Return the [X, Y] coordinate for the center point of the cell that contains the specified text.  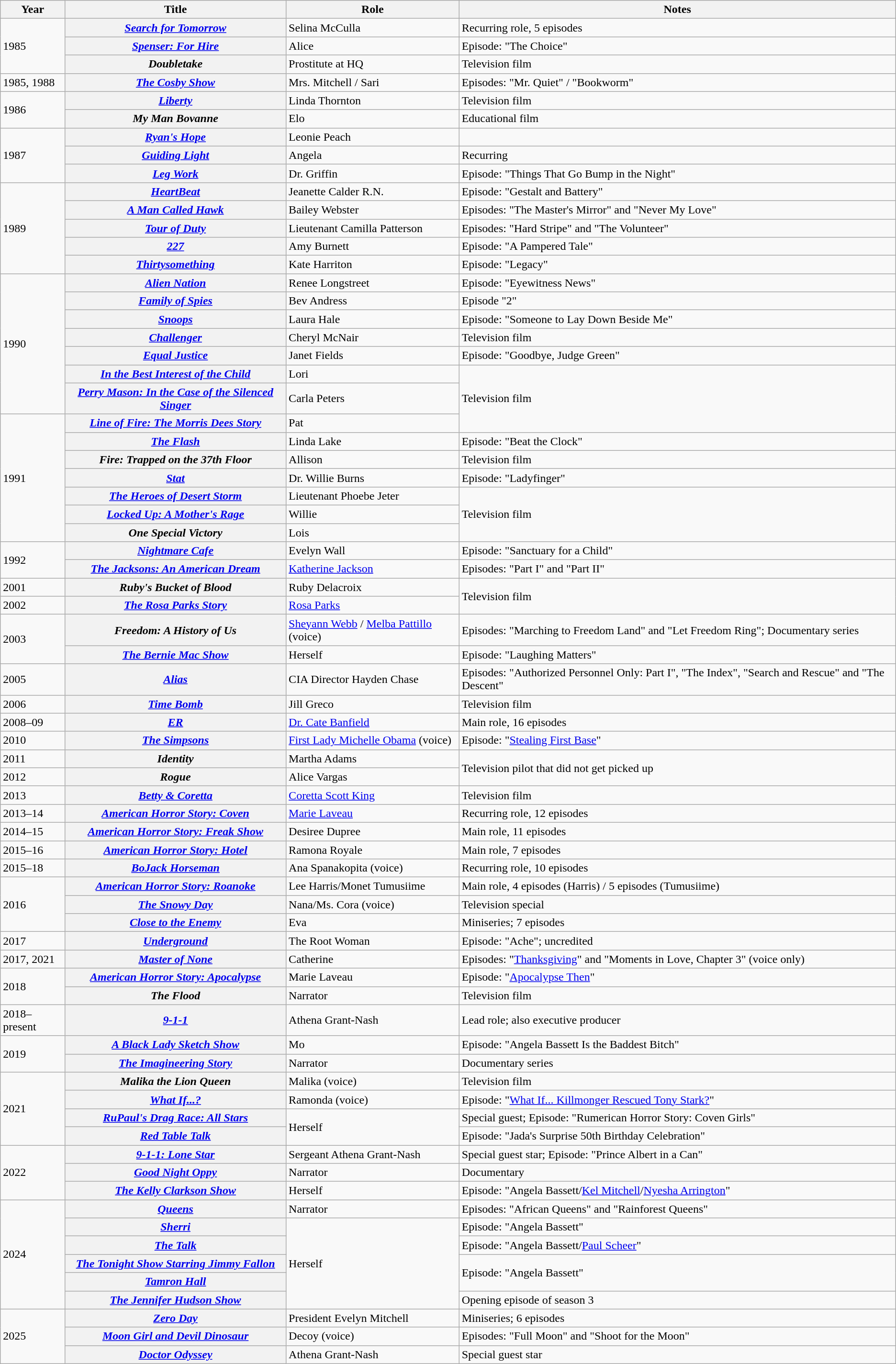
The Imagineering Story [176, 1063]
Episode: "Laughing Matters" [677, 655]
2018 [33, 986]
Malika the Lion Queen [176, 1081]
Episode: "Angela Bassett/Kel Mitchell/Nyesha Arrington" [677, 1191]
Liberty [176, 101]
Elo [373, 119]
Main role, 11 episodes [677, 831]
Family of Spies [176, 301]
2017, 2021 [33, 959]
Television pilot that did not get picked up [677, 768]
Dr. Griffin [373, 173]
BoJack Horseman [176, 868]
Lee Harris/Monet Tumusiime [373, 886]
Leg Work [176, 173]
Good Night Oppy [176, 1173]
Jeanette Calder R.N. [373, 191]
Episode: "What If... Killmonger Rescued Tony Stark?" [677, 1099]
2011 [33, 759]
First Lady Michelle Obama (voice) [373, 740]
CIA Director Hayden Chase [373, 680]
2013–14 [33, 813]
1990 [33, 344]
Moon Girl and Devil Dinosaur [176, 1336]
Episodes: "African Queens" and "Rainforest Queens" [677, 1209]
Thirtysomething [176, 265]
Zero Day [176, 1318]
Master of None [176, 959]
Dr. Willie Burns [373, 478]
Lieutenant Camilla Patterson [373, 228]
Carla Peters [373, 398]
Recurring role, 12 episodes [677, 813]
American Horror Story: Apocalypse [176, 977]
Main role, 7 episodes [677, 850]
Episodes: "Part I" and "Part II" [677, 569]
Lori [373, 374]
Coretta Scott King [373, 795]
Television special [677, 905]
Nana/Ms. Cora (voice) [373, 905]
Evelyn Wall [373, 551]
Mo [373, 1045]
The Root Woman [373, 941]
Decoy (voice) [373, 1336]
9-1-1: Lone Star [176, 1154]
The Simpsons [176, 740]
Laura Hale [373, 319]
2015–16 [33, 850]
2006 [33, 704]
Lieutenant Phoebe Jeter [373, 496]
Alien Nation [176, 283]
The Jacksons: An American Dream [176, 569]
Malika (voice) [373, 1081]
Special guest star [677, 1354]
HeartBeat [176, 191]
Allison [373, 459]
Documentary series [677, 1063]
Tamron Hall [176, 1282]
Queens [176, 1209]
2021 [33, 1108]
American Horror Story: Hotel [176, 850]
What If...? [176, 1099]
Episodes: "Full Moon" and "Shoot for the Moon" [677, 1336]
The Jennifer Hudson Show [176, 1300]
Katherine Jackson [373, 569]
Year [33, 10]
Notes [677, 10]
Episode: "Eyewitness News" [677, 283]
Betty & Coretta [176, 795]
ER [176, 722]
Recurring role, 5 episodes [677, 28]
The Cosby Show [176, 82]
1989 [33, 228]
Episode: "Beat the Clock" [677, 441]
Miniseries; 7 episodes [677, 923]
Doctor Odyssey [176, 1354]
Episode: "Ache"; uncredited [677, 941]
Stat [176, 478]
Episode: "Angela Bassett Is the Baddest Bitch" [677, 1045]
Rogue [176, 777]
Equal Justice [176, 356]
1987 [33, 155]
The Flood [176, 995]
Selina McCulla [373, 28]
Rosa Parks [373, 605]
Ramonda (voice) [373, 1099]
Identity [176, 759]
2002 [33, 605]
My Man Bovanne [176, 119]
Alice Vargas [373, 777]
Role [373, 10]
Willie [373, 514]
President Evelyn Mitchell [373, 1318]
Eva [373, 923]
Alice [373, 46]
American Horror Story: Roanoke [176, 886]
Episode: "Someone to Lay Down Beside Me" [677, 319]
Close to the Enemy [176, 923]
The Flash [176, 441]
Special guest; Episode: "Rumerican Horror Story: Coven Girls" [677, 1118]
1992 [33, 560]
Kate Harriton [373, 265]
2001 [33, 587]
Challenger [176, 337]
2008–09 [33, 722]
Linda Thornton [373, 101]
Miniseries; 6 episodes [677, 1318]
Educational film [677, 119]
227 [176, 246]
The Kelly Clarkson Show [176, 1191]
2016 [33, 905]
Time Bomb [176, 704]
1991 [33, 478]
Episode: "Angela Bassett/Paul Scheer" [677, 1245]
Episode: "Things That Go Bump in the Night" [677, 173]
2015–18 [33, 868]
Lead role; also executive producer [677, 1020]
Bev Andress [373, 301]
In the Best Interest of the Child [176, 374]
Doubletake [176, 64]
Recurring role, 10 episodes [677, 868]
Spenser: For Hire [176, 46]
Underground [176, 941]
Episode: "Stealing First Base" [677, 740]
Pat [373, 423]
A Man Called Hawk [176, 210]
Special guest star; Episode: "Prince Albert in a Can" [677, 1154]
Amy Burnett [373, 246]
The Talk [176, 1245]
The Tonight Show Starring Jimmy Fallon [176, 1263]
Ruby Delacroix [373, 587]
Episode: "Apocalypse Then" [677, 977]
Angela [373, 155]
One Special Victory [176, 533]
Documentary [677, 1173]
The Snowy Day [176, 905]
Desiree Dupree [373, 831]
Fire: Trapped on the 37th Floor [176, 459]
Ramona Royale [373, 850]
Sergeant Athena Grant-Nash [373, 1154]
Episode: "Sanctuary for a Child" [677, 551]
Episode "2" [677, 301]
Guiding Light [176, 155]
Locked Up: A Mother's Rage [176, 514]
Tour of Duty [176, 228]
Search for Tomorrow [176, 28]
RuPaul's Drag Race: All Stars [176, 1118]
Episodes: "Hard Stripe" and "The Volunteer" [677, 228]
Episode: "Goodbye, Judge Green" [677, 356]
Bailey Webster [373, 210]
Martha Adams [373, 759]
American Horror Story: Coven [176, 813]
1985 [33, 46]
Freedom: A History of Us [176, 630]
Episodes: "Mr. Quiet" / "Bookworm" [677, 82]
Episode: "Ladyfinger" [677, 478]
Mrs. Mitchell / Sari [373, 82]
2012 [33, 777]
Ruby's Bucket of Blood [176, 587]
Recurring [677, 155]
Lois [373, 533]
Renee Longstreet [373, 283]
American Horror Story: Freak Show [176, 831]
1985, 1988 [33, 82]
2010 [33, 740]
Leonie Peach [373, 137]
2025 [33, 1336]
Episode: "Gestalt and Battery" [677, 191]
Episodes: "Authorized Personnel Only: Part I", "The Index", "Search and Rescue" and "The Descent" [677, 680]
Episode: "The Choice" [677, 46]
Red Table Talk [176, 1136]
Main role, 4 episodes (Harris) / 5 episodes (Tumusiime) [677, 886]
Title [176, 10]
Episode: "Legacy" [677, 265]
The Bernie Mac Show [176, 655]
2019 [33, 1054]
Episode: "A Pampered Tale" [677, 246]
2018–present [33, 1020]
Episodes: "Thanksgiving" and "Moments in Love, Chapter 3" (voice only) [677, 959]
2014–15 [33, 831]
Jill Greco [373, 704]
Janet Fields [373, 356]
Line of Fire: The Morris Dees Story [176, 423]
2005 [33, 680]
Catherine [373, 959]
Episode: "Jada's Surprise 50th Birthday Celebration" [677, 1136]
Main role, 16 episodes [677, 722]
9-1-1 [176, 1020]
2024 [33, 1254]
Perry Mason: In the Case of the Silenced Singer [176, 398]
Nightmare Cafe [176, 551]
Snoops [176, 319]
Sherri [176, 1227]
The Heroes of Desert Storm [176, 496]
2003 [33, 639]
Sheyann Webb / Melba Pattillo (voice) [373, 630]
A Black Lady Sketch Show [176, 1045]
The Rosa Parks Story [176, 605]
Cheryl McNair [373, 337]
Alias [176, 680]
2022 [33, 1172]
Episodes: "The Master's Mirror" and "Never My Love" [677, 210]
2013 [33, 795]
1986 [33, 110]
Ana Spanakopita (voice) [373, 868]
Episodes: "Marching to Freedom Land" and "Let Freedom Ring"; Documentary series [677, 630]
Dr. Cate Banfield [373, 722]
Linda Lake [373, 441]
Prostitute at HQ [373, 64]
Ryan's Hope [176, 137]
2017 [33, 941]
Opening episode of season 3 [677, 1300]
